Scan for the cell matching the given text and deliver its [X, Y] coordinate at center. 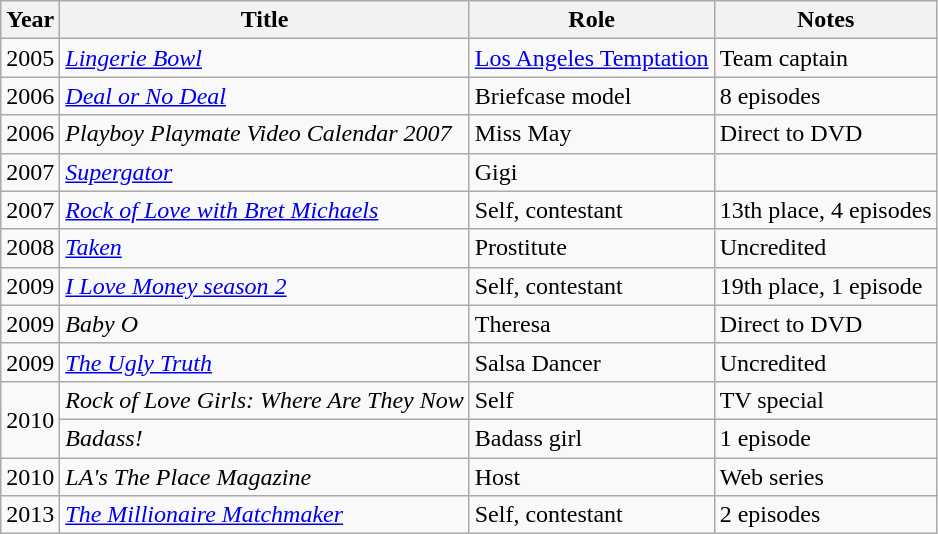
Gigi [592, 172]
Rock of Love with Bret Michaels [264, 210]
Rock of Love Girls: Where Are They Now [264, 400]
Playboy Playmate Video Calendar 2007 [264, 134]
Badass! [264, 438]
Host [592, 477]
Baby O [264, 324]
TV special [826, 400]
Notes [826, 20]
Briefcase model [592, 96]
I Love Money season 2 [264, 286]
Supergator [264, 172]
Los Angeles Temptation [592, 58]
2008 [30, 248]
Prostitute [592, 248]
2 episodes [826, 515]
1 episode [826, 438]
Year [30, 20]
2005 [30, 58]
Title [264, 20]
LA's The Place Magazine [264, 477]
Salsa Dancer [592, 362]
19th place, 1 episode [826, 286]
Lingerie Bowl [264, 58]
2013 [30, 515]
Theresa [592, 324]
Deal or No Deal [264, 96]
Role [592, 20]
Miss May [592, 134]
The Millionaire Matchmaker [264, 515]
Team captain [826, 58]
Badass girl [592, 438]
Self [592, 400]
Web series [826, 477]
8 episodes [826, 96]
13th place, 4 episodes [826, 210]
The Ugly Truth [264, 362]
Taken [264, 248]
